Pinpoint the cell where the given text exists, returning its [x, y] midpoint coordinate. 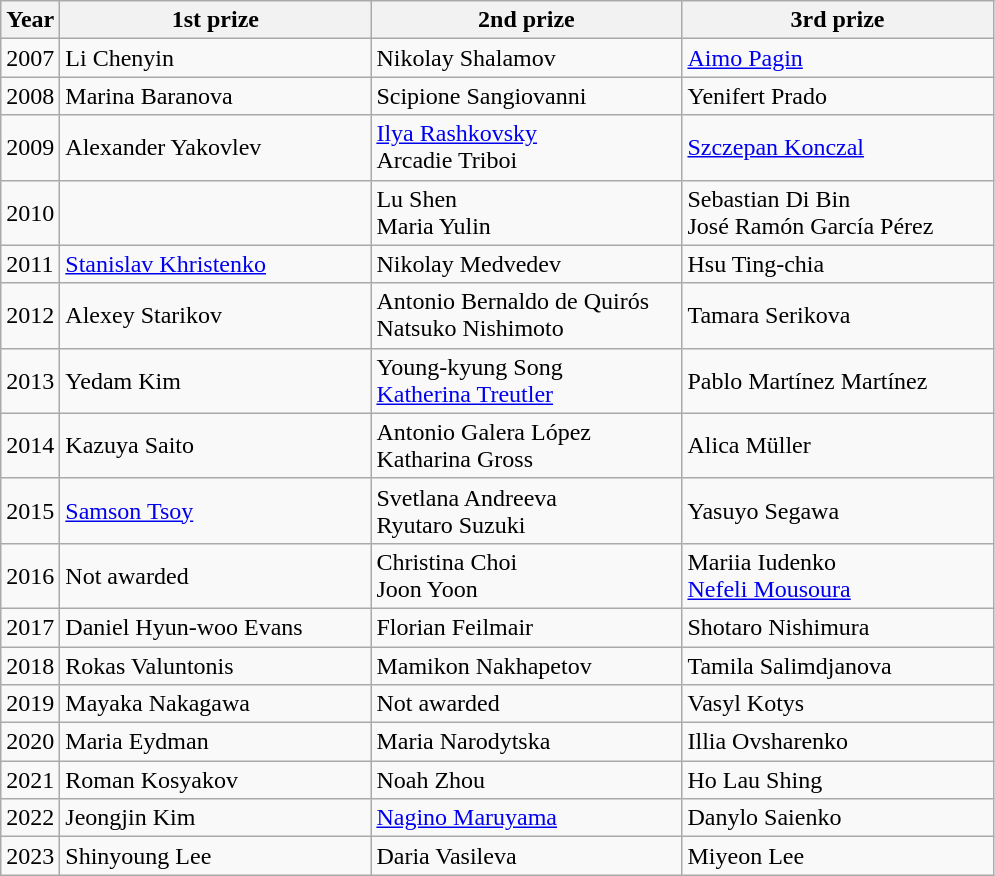
2007 [30, 58]
Year [30, 20]
Antonio Galera López Katharina Gross [526, 446]
Christina Choi Joon Yoon [526, 576]
Lu Shen Maria Yulin [526, 212]
2011 [30, 264]
Scipione Sangiovanni [526, 96]
2018 [30, 665]
Maria Narodytska [526, 742]
Illia Ovsharenko [838, 742]
Alexander Yakovlev [216, 148]
Tamila Salimdjanova [838, 665]
Shotaro Nishimura [838, 627]
Danylo Saienko [838, 818]
Shinyoung Lee [216, 856]
Alica Müller [838, 446]
2016 [30, 576]
2020 [30, 742]
2017 [30, 627]
2014 [30, 446]
2023 [30, 856]
Miyeon Lee [838, 856]
Alexey Starikov [216, 316]
1st prize [216, 20]
Rokas Valuntonis [216, 665]
Noah Zhou [526, 780]
Jeongjin Kim [216, 818]
Kazuya Saito [216, 446]
2nd prize [526, 20]
Yedam Kim [216, 380]
Ilya Rashkovsky Arcadie Triboi [526, 148]
Vasyl Kotys [838, 704]
3rd prize [838, 20]
Samson Tsoy [216, 510]
Young-kyung Song Katherina Treutler [526, 380]
Li Chenyin [216, 58]
Marina Baranova [216, 96]
Sebastian Di Bin José Ramón García Pérez [838, 212]
2012 [30, 316]
2010 [30, 212]
Roman Kosyakov [216, 780]
2022 [30, 818]
Antonio Bernaldo de Quirós Natsuko Nishimoto [526, 316]
Hsu Ting-chia [838, 264]
Nikolay Shalamov [526, 58]
2008 [30, 96]
Mamikon Nakhapetov [526, 665]
Daniel Hyun-woo Evans [216, 627]
Florian Feilmair [526, 627]
Maria Eydman [216, 742]
Szczepan Konczal [838, 148]
2013 [30, 380]
Yenifert Prado [838, 96]
Tamara Serikova [838, 316]
2021 [30, 780]
2009 [30, 148]
Daria Vasileva [526, 856]
Ho Lau Shing [838, 780]
Nagino Maruyama [526, 818]
2015 [30, 510]
Pablo Martínez Martínez [838, 380]
Nikolay Medvedev [526, 264]
2019 [30, 704]
Aimo Pagin [838, 58]
Mariia Iudenko Nefeli Mousoura [838, 576]
Yasuyo Segawa [838, 510]
Svetlana Andreeva Ryutaro Suzuki [526, 510]
Stanislav Khristenko [216, 264]
Mayaka Nakagawa [216, 704]
